Provide the (x, y) coordinate of the cell's center where the given text is located.  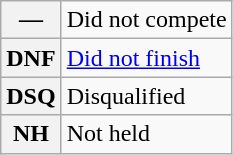
DSQ (31, 96)
Did not compete (146, 20)
Disqualified (146, 96)
NH (31, 134)
— (31, 20)
Not held (146, 134)
Did not finish (146, 58)
DNF (31, 58)
